Detect which cell encompasses the target text, then output its [X, Y] center coordinate. 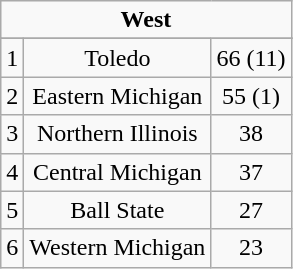
West [146, 20]
55 (1) [251, 96]
2 [12, 96]
Central Michigan [118, 172]
4 [12, 172]
6 [12, 248]
37 [251, 172]
38 [251, 134]
Ball State [118, 210]
27 [251, 210]
66 (11) [251, 58]
Northern Illinois [118, 134]
23 [251, 248]
Eastern Michigan [118, 96]
Western Michigan [118, 248]
1 [12, 58]
3 [12, 134]
5 [12, 210]
Toledo [118, 58]
